From the cell containing the given text, extract its center point as (x, y) coordinate. 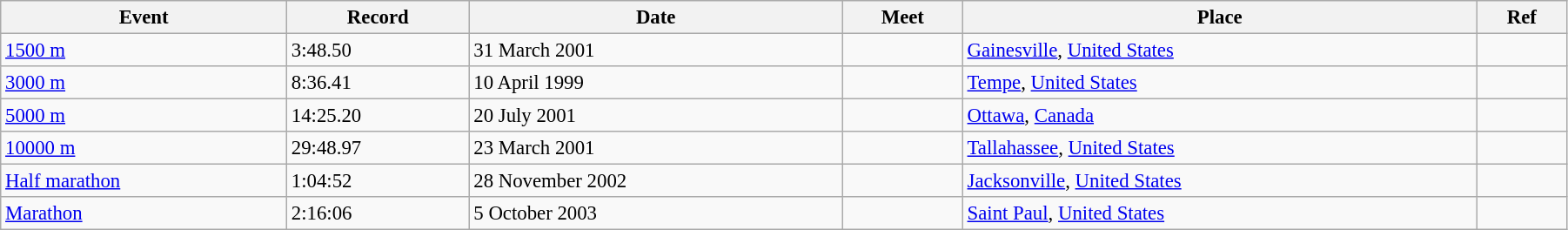
Ottawa, Canada (1220, 116)
20 July 2001 (656, 116)
29:48.97 (378, 148)
Tallahassee, United States (1220, 148)
2:16:06 (378, 213)
1:04:52 (378, 181)
8:36.41 (378, 83)
23 March 2001 (656, 148)
5 October 2003 (656, 213)
Marathon (144, 213)
Place (1220, 17)
10000 m (144, 148)
Saint Paul, United States (1220, 213)
1500 m (144, 51)
5000 m (144, 116)
3:48.50 (378, 51)
14:25.20 (378, 116)
3000 m (144, 83)
Event (144, 17)
Half marathon (144, 181)
28 November 2002 (656, 181)
Gainesville, United States (1220, 51)
Record (378, 17)
Date (656, 17)
Tempe, United States (1220, 83)
Jacksonville, United States (1220, 181)
31 March 2001 (656, 51)
10 April 1999 (656, 83)
Ref (1521, 17)
Meet (902, 17)
